Locate the cell with the specified text and output its (x, y) center coordinate. 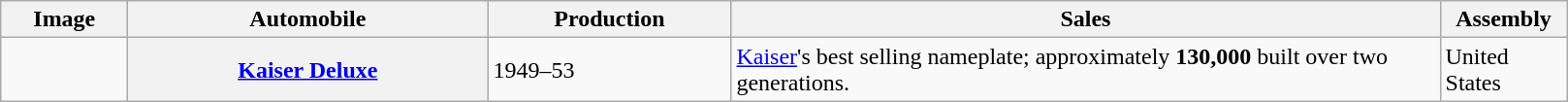
Production (609, 19)
Automobile (308, 19)
Kaiser Deluxe (308, 70)
Sales (1086, 19)
1949–53 (609, 70)
United States (1503, 70)
Kaiser's best selling nameplate; approximately 130,000 built over two generations. (1086, 70)
Image (64, 19)
Assembly (1503, 19)
